Detect which cell encompasses the target text, then output its [x, y] center coordinate. 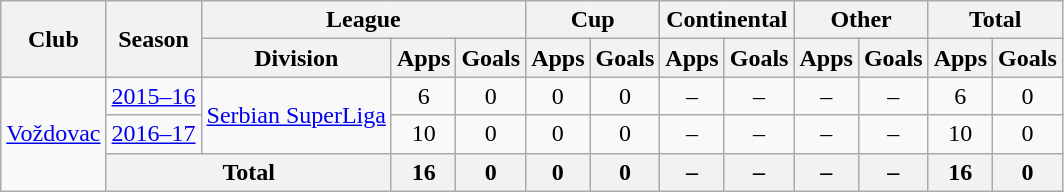
Voždovac [54, 134]
2015–16 [154, 96]
Division [296, 58]
Continental [727, 20]
Club [54, 39]
Season [154, 39]
Cup [593, 20]
League [364, 20]
2016–17 [154, 134]
Serbian SuperLiga [296, 115]
Other [861, 20]
